Capture the cell that displays the provided text and extract its (X, Y) central coordinate. 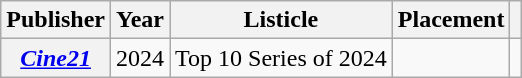
Top 10 Series of 2024 (282, 58)
Placement (451, 20)
Publisher (56, 20)
Listicle (282, 20)
Cine21 (56, 58)
Year (140, 20)
2024 (140, 58)
